Identify which cell holds the provided text, then report its [X, Y] central coordinate. 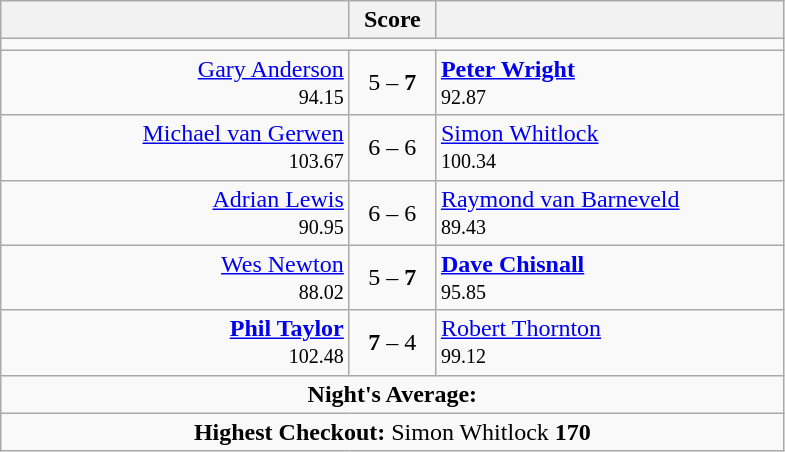
Wes Newton 88.02 [176, 278]
Peter Wright 92.87 [610, 82]
7 – 4 [392, 342]
Gary Anderson 94.15 [176, 82]
Score [392, 20]
Michael van Gerwen 103.67 [176, 148]
Night's Average: [392, 394]
Simon Whitlock 100.34 [610, 148]
Phil Taylor 102.48 [176, 342]
Dave Chisnall 95.85 [610, 278]
Adrian Lewis 90.95 [176, 212]
Highest Checkout: Simon Whitlock 170 [392, 432]
Raymond van Barneveld 89.43 [610, 212]
Robert Thornton 99.12 [610, 342]
